Find where the given text appears and provide that cell's center as (X, Y) coordinate. 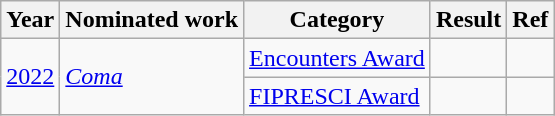
Encounters Award (338, 58)
2022 (30, 77)
Year (30, 20)
Ref (530, 20)
Category (338, 20)
Nominated work (152, 20)
FIPRESCI Award (338, 96)
Coma (152, 77)
Result (468, 20)
